For the text-containing cell, return its midpoint in [x, y] coordinate format. 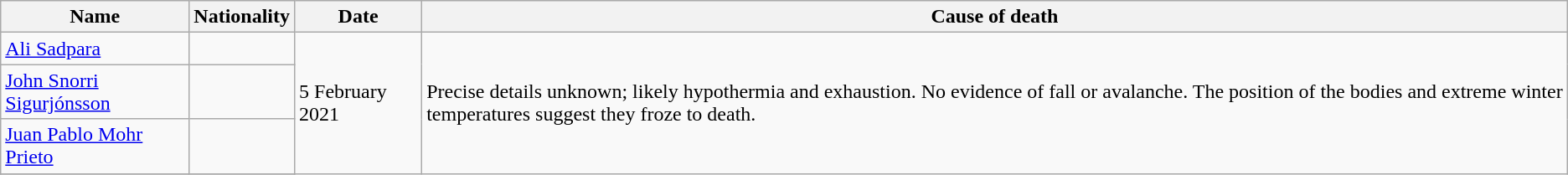
John Snorri Sigurjónsson [95, 92]
Name [95, 17]
Nationality [242, 17]
5 February 2021 [358, 103]
Cause of death [995, 17]
Juan Pablo Mohr Prieto [95, 146]
Ali Sadpara [95, 49]
Date [358, 17]
